Search for the cell housing the specified text and yield its (x, y) center coordinate. 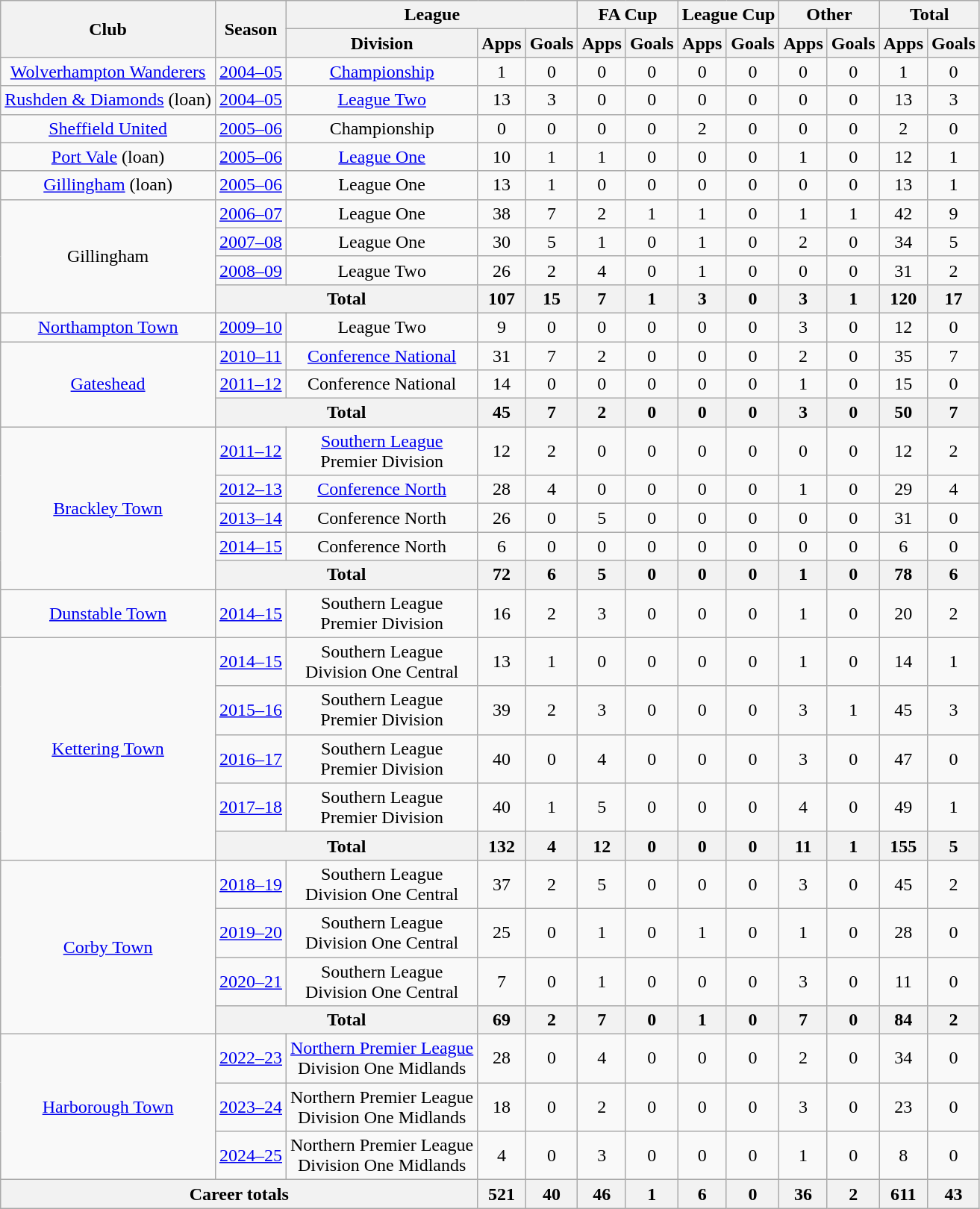
10 (502, 157)
Sheffield United (108, 128)
Wolverhampton Wanderers (108, 72)
30 (502, 242)
47 (903, 758)
League (432, 15)
2023–24 (251, 1108)
23 (903, 1108)
43 (954, 1194)
Harborough Town (108, 1108)
2017–18 (251, 807)
FA Cup (628, 15)
2006–07 (251, 213)
49 (903, 807)
72 (502, 575)
78 (903, 575)
Career totals (239, 1194)
Brackley Town (108, 507)
39 (502, 710)
521 (502, 1194)
2022–23 (251, 1058)
50 (903, 413)
League Cup (728, 15)
38 (502, 213)
Corby Town (108, 946)
2015–16 (251, 710)
Season (251, 29)
Gillingham (loan) (108, 185)
2012–13 (251, 490)
2019–20 (251, 933)
37 (502, 884)
16 (502, 613)
2020–21 (251, 981)
35 (903, 356)
107 (502, 299)
84 (903, 1020)
2008–09 (251, 270)
132 (502, 846)
Rushden & Diamonds (loan) (108, 100)
2010–11 (251, 356)
Port Vale (loan) (108, 157)
Other (829, 15)
Gillingham (108, 256)
69 (502, 1020)
8 (903, 1155)
46 (602, 1194)
611 (903, 1194)
155 (903, 846)
2007–08 (251, 242)
2016–17 (251, 758)
Northampton Town (108, 327)
29 (903, 490)
2013–14 (251, 518)
20 (903, 613)
36 (803, 1194)
25 (502, 933)
17 (954, 299)
Club (108, 29)
42 (903, 213)
2018–19 (251, 884)
Dunstable Town (108, 613)
18 (502, 1108)
2009–10 (251, 327)
Gateshead (108, 384)
2024–25 (251, 1155)
120 (903, 299)
Division (382, 43)
Kettering Town (108, 749)
